Extract the (x, y) coordinate from the center of the cell holding the provided text.  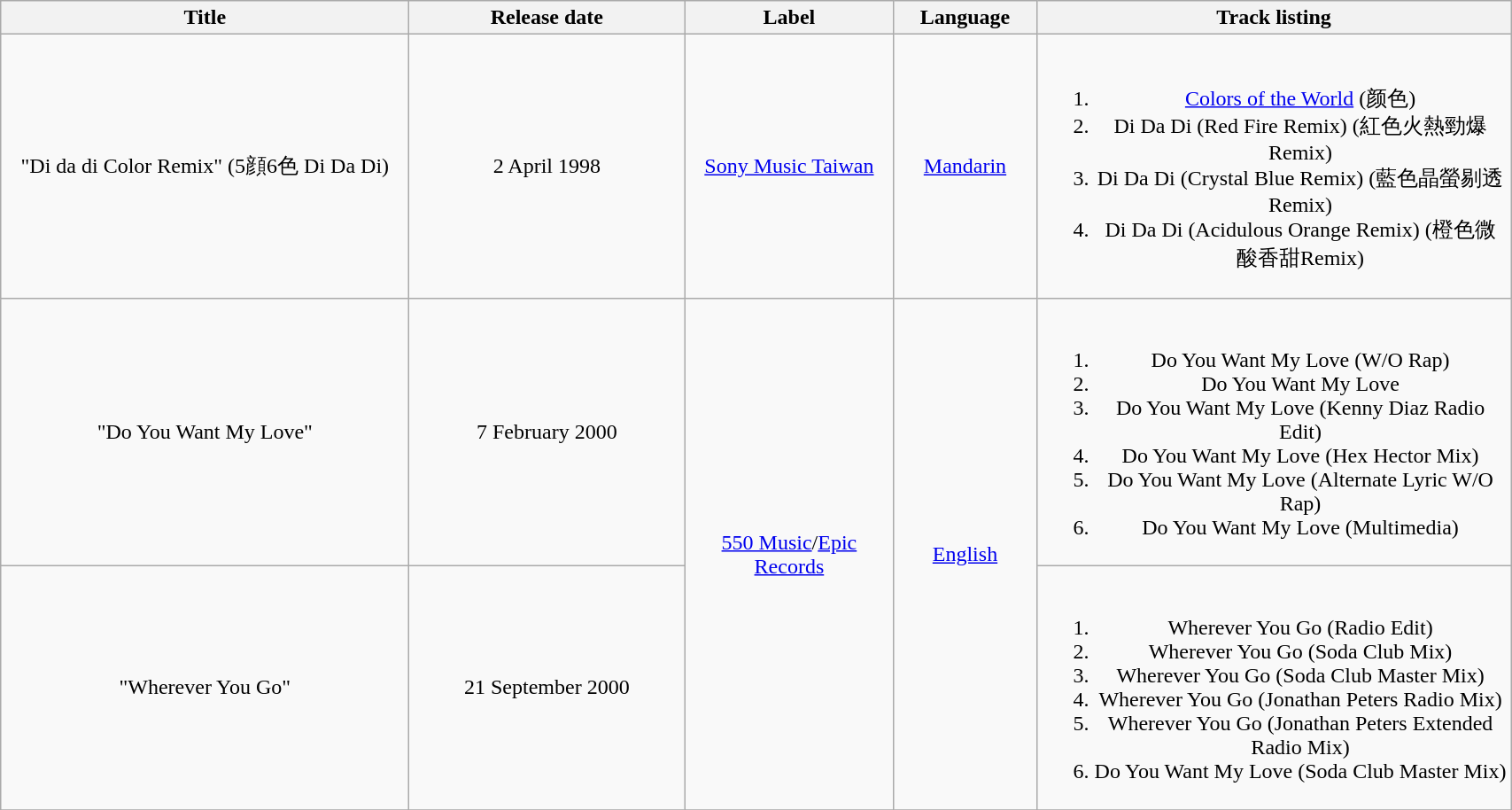
Title (205, 18)
"Di da di Color Remix" (5顔6色 Di Da Di) (205, 167)
550 Music/Epic Records (789, 553)
English (965, 553)
Language (965, 18)
Release date (547, 18)
"Do You Want My Love" (205, 432)
21 September 2000 (547, 688)
Label (789, 18)
Mandarin (965, 167)
"Wherever You Go" (205, 688)
2 April 1998 (547, 167)
Sony Music Taiwan (789, 167)
7 February 2000 (547, 432)
Track listing (1274, 18)
